Find where the given text appears and provide that cell's center as [X, Y] coordinate. 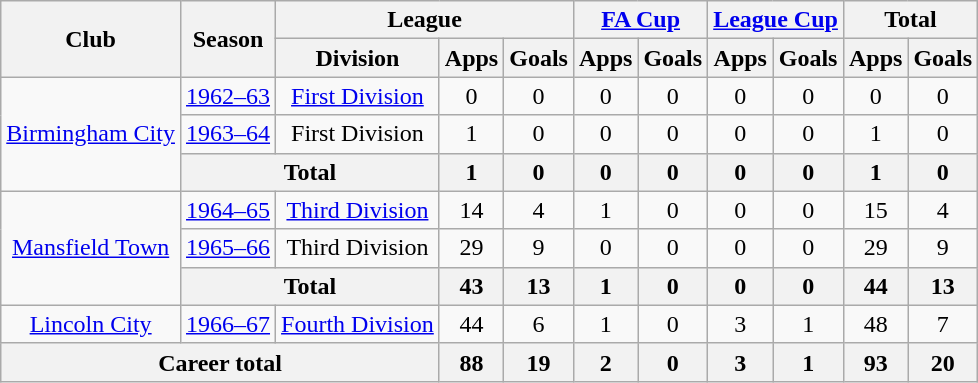
Fourth Division [358, 324]
FA Cup [640, 20]
Career total [220, 362]
1966–67 [228, 324]
1963–64 [228, 134]
Birmingham City [91, 134]
48 [875, 324]
Season [228, 39]
14 [471, 210]
15 [875, 210]
Mansfield Town [91, 248]
6 [539, 324]
20 [943, 362]
43 [471, 286]
19 [539, 362]
League [425, 20]
7 [943, 324]
League Cup [776, 20]
2 [605, 362]
Lincoln City [91, 324]
1965–66 [228, 248]
93 [875, 362]
1962–63 [228, 96]
Division [358, 58]
Club [91, 39]
1964–65 [228, 210]
88 [471, 362]
